Provide the [X, Y] coordinate of the cell's center where the given text is located.  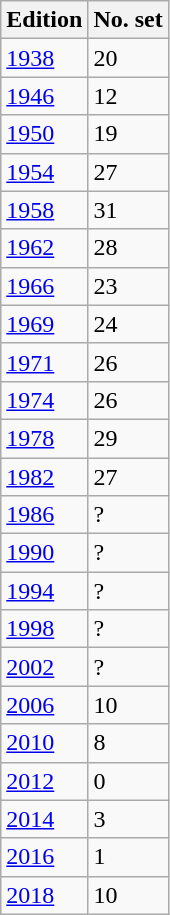
28 [128, 248]
1994 [44, 591]
1971 [44, 362]
0 [128, 781]
1954 [44, 172]
1974 [44, 400]
1958 [44, 210]
19 [128, 134]
2002 [44, 667]
2006 [44, 705]
2012 [44, 781]
2014 [44, 819]
Edition [44, 20]
1990 [44, 553]
29 [128, 438]
No. set [128, 20]
23 [128, 286]
1982 [44, 477]
1969 [44, 324]
1962 [44, 248]
2010 [44, 743]
3 [128, 819]
8 [128, 743]
1950 [44, 134]
2016 [44, 857]
1966 [44, 286]
1946 [44, 96]
31 [128, 210]
2018 [44, 895]
20 [128, 58]
1 [128, 857]
1986 [44, 515]
12 [128, 96]
1998 [44, 629]
24 [128, 324]
1978 [44, 438]
1938 [44, 58]
